Output the (X, Y) coordinate of the center of the cell containing the given text.  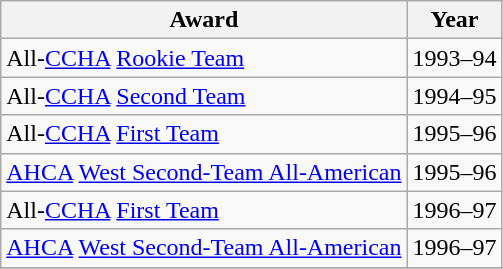
All-CCHA Rookie Team (204, 58)
All-CCHA Second Team (204, 96)
1993–94 (454, 58)
1994–95 (454, 96)
Award (204, 20)
Year (454, 20)
